Return (x, y) of the center of cell containing provided text 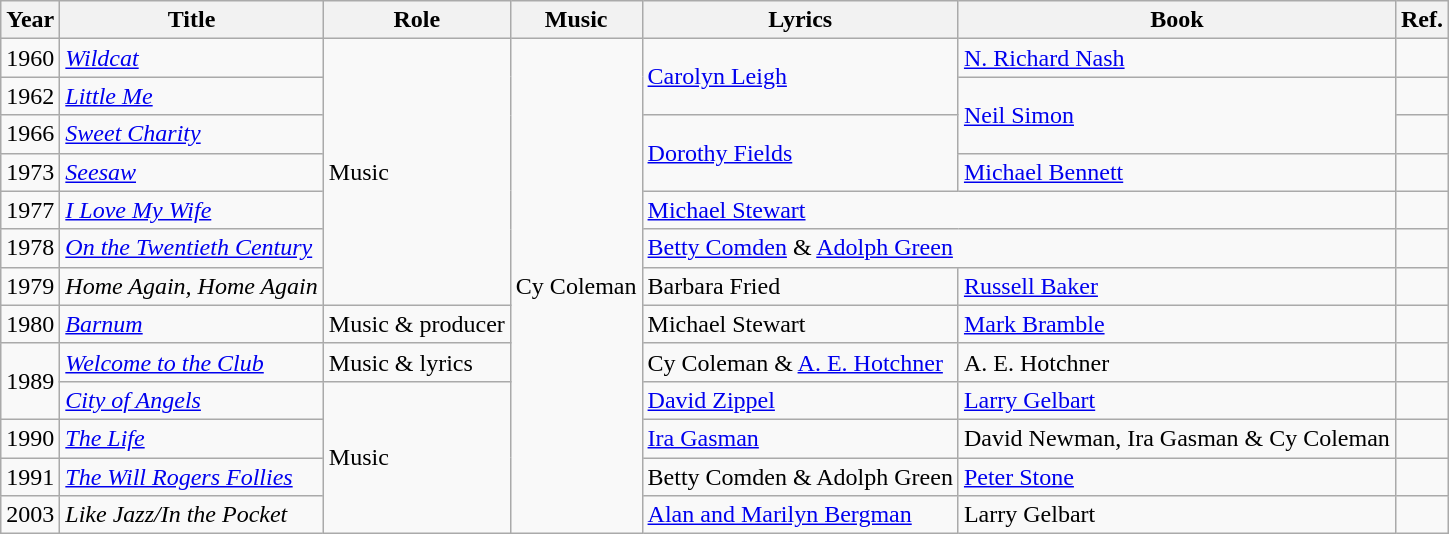
Little Me (192, 96)
1977 (30, 210)
Sweet Charity (192, 134)
1966 (30, 134)
1973 (30, 172)
Home Again, Home Again (192, 286)
Russell Baker (1176, 286)
David Newman, Ira Gasman & Cy Coleman (1176, 438)
The Will Rogers Follies (192, 477)
1962 (30, 96)
Dorothy Fields (800, 153)
1979 (30, 286)
Cy Coleman (576, 286)
Welcome to the Club (192, 362)
N. Richard Nash (1176, 58)
Mark Bramble (1176, 324)
Ira Gasman (800, 438)
Title (192, 20)
1978 (30, 248)
Year (30, 20)
Role (416, 20)
I Love My Wife (192, 210)
Ref. (1422, 20)
Lyrics (800, 20)
1980 (30, 324)
Alan and Marilyn Bergman (800, 515)
Carolyn Leigh (800, 77)
City of Angels (192, 400)
Like Jazz/In the Pocket (192, 515)
A. E. Hotchner (1176, 362)
1989 (30, 381)
Book (1176, 20)
2003 (30, 515)
The Life (192, 438)
Neil Simon (1176, 115)
Music & lyrics (416, 362)
Cy Coleman & A. E. Hotchner (800, 362)
On the Twentieth Century (192, 248)
1990 (30, 438)
David Zippel (800, 400)
Wildcat (192, 58)
Music & producer (416, 324)
Barbara Fried (800, 286)
Michael Bennett (1176, 172)
Peter Stone (1176, 477)
1991 (30, 477)
1960 (30, 58)
Barnum (192, 324)
Seesaw (192, 172)
